Return the (x, y) coordinate for the center point of the cell that contains the specified text.  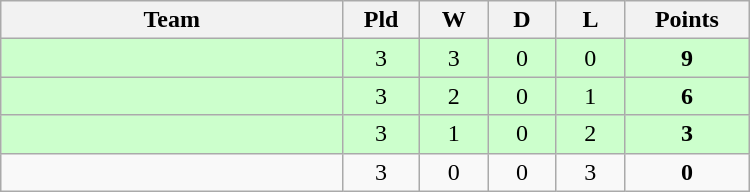
9 (688, 58)
L (590, 20)
Pld (382, 20)
6 (688, 96)
W (453, 20)
Points (688, 20)
Team (172, 20)
D (522, 20)
